Identify which cell holds the provided text, then report its [x, y] central coordinate. 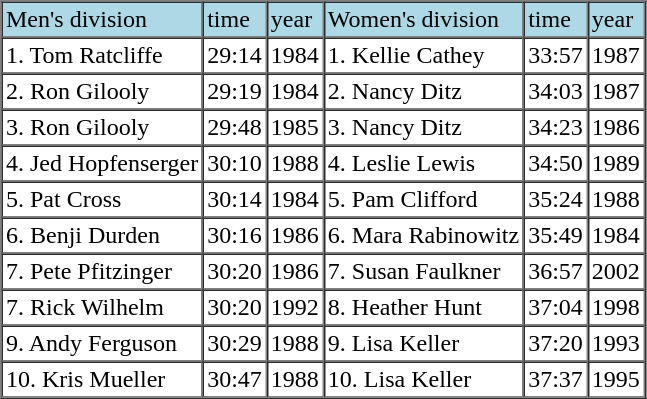
30:16 [235, 236]
30:14 [235, 200]
34:23 [556, 128]
1998 [616, 308]
2. Nancy Ditz [423, 92]
8. Heather Hunt [423, 308]
9. Lisa Keller [423, 344]
6. Benji Durden [102, 236]
1992 [294, 308]
34:03 [556, 92]
36:57 [556, 272]
3. Nancy Ditz [423, 128]
29:48 [235, 128]
10. Kris Mueller [102, 380]
37:04 [556, 308]
30:29 [235, 344]
1989 [616, 164]
4. Leslie Lewis [423, 164]
5. Pam Clifford [423, 200]
37:37 [556, 380]
4. Jed Hopfenserger [102, 164]
29:19 [235, 92]
7. Susan Faulkner [423, 272]
1. Tom Ratcliffe [102, 56]
7. Rick Wilhelm [102, 308]
1995 [616, 380]
29:14 [235, 56]
35:24 [556, 200]
Women's division [423, 20]
1993 [616, 344]
34:50 [556, 164]
9. Andy Ferguson [102, 344]
5. Pat Cross [102, 200]
2. Ron Gilooly [102, 92]
35:49 [556, 236]
3. Ron Gilooly [102, 128]
6. Mara Rabinowitz [423, 236]
33:57 [556, 56]
7. Pete Pfitzinger [102, 272]
2002 [616, 272]
30:10 [235, 164]
37:20 [556, 344]
Men's division [102, 20]
1. Kellie Cathey [423, 56]
10. Lisa Keller [423, 380]
1985 [294, 128]
30:47 [235, 380]
